Locate the cell with the specified text and output its (X, Y) center coordinate. 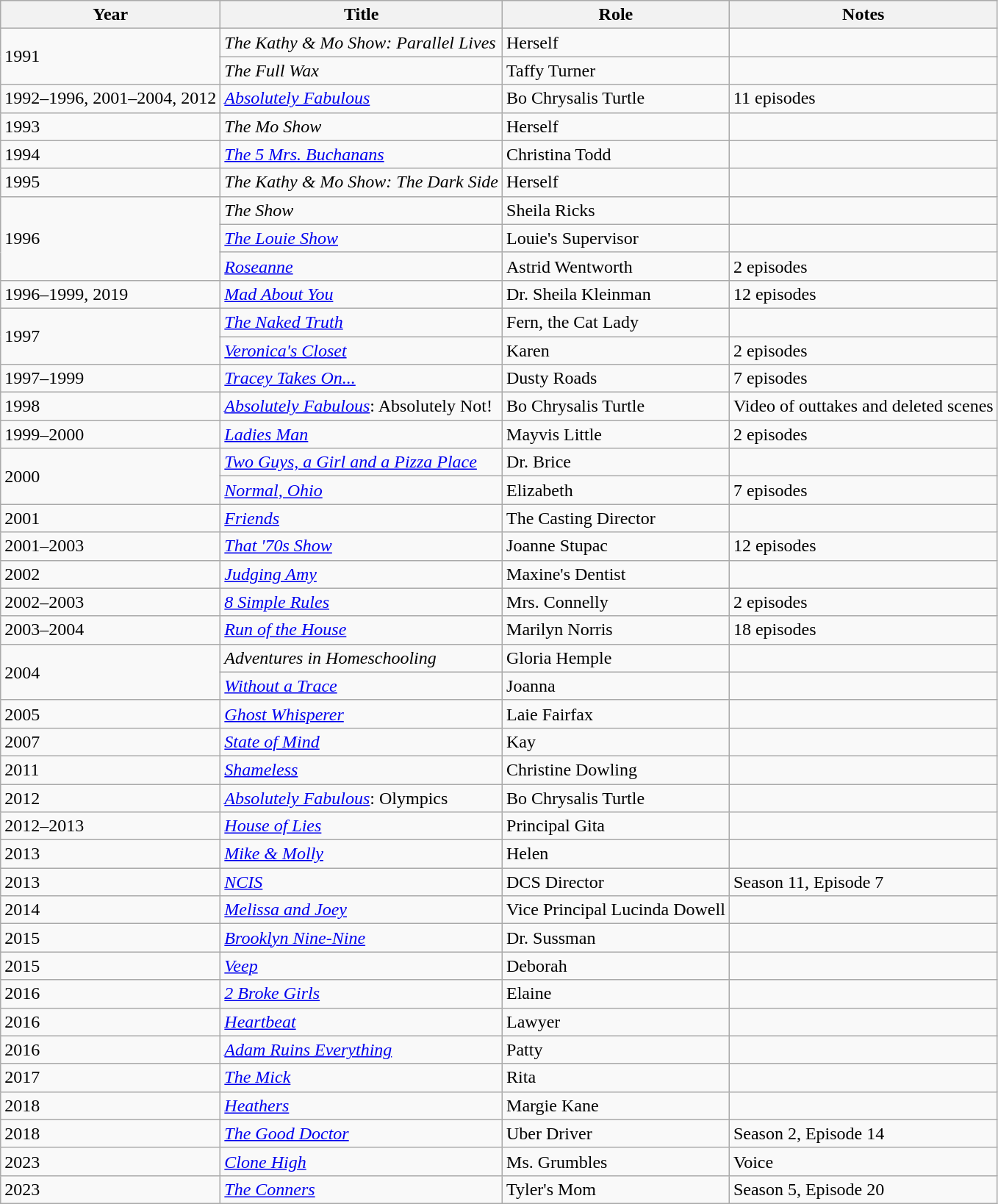
Run of the House (362, 630)
Tyler's Mom (616, 1189)
Season 11, Episode 7 (863, 882)
Year (110, 15)
1999–2000 (110, 434)
2011 (110, 770)
2001 (110, 518)
2012–2013 (110, 826)
Margie Kane (616, 1106)
Absolutely Fabulous (362, 98)
Dr. Sussman (616, 938)
Without a Trace (362, 686)
Kay (616, 742)
The Kathy & Mo Show: Parallel Lives (362, 43)
Mayvis Little (616, 434)
DCS Director (616, 882)
2002–2003 (110, 602)
1994 (110, 154)
Role (616, 15)
1996–1999, 2019 (110, 294)
Heartbeat (362, 1022)
Ms. Grumbles (616, 1161)
Normal, Ohio (362, 490)
Adam Ruins Everything (362, 1050)
Sheila Ricks (616, 210)
Roseanne (362, 266)
Dusty Roads (616, 379)
The Casting Director (616, 518)
Dr. Brice (616, 462)
That '70s Show (362, 546)
Video of outtakes and deleted scenes (863, 406)
Principal Gita (616, 826)
Mrs. Connelly (616, 602)
1996 (110, 238)
Friends (362, 518)
Season 2, Episode 14 (863, 1133)
Veronica's Closet (362, 351)
Veep (362, 966)
1993 (110, 126)
The Louie Show (362, 238)
Two Guys, a Girl and a Pizza Place (362, 462)
18 episodes (863, 630)
Astrid Wentworth (616, 266)
Uber Driver (616, 1133)
Mad About You (362, 294)
2003–2004 (110, 630)
Notes (863, 15)
2004 (110, 672)
The Good Doctor (362, 1133)
1997 (110, 336)
The Kathy & Mo Show: The Dark Side (362, 182)
Christine Dowling (616, 770)
The Show (362, 210)
The Conners (362, 1189)
Gloria Hemple (616, 658)
Absolutely Fabulous: Olympics (362, 798)
2 Broke Girls (362, 994)
Laie Fairfax (616, 714)
The Naked Truth (362, 322)
1998 (110, 406)
Taffy Turner (616, 71)
The Mo Show (362, 126)
Joanne Stupac (616, 546)
Absolutely Fabulous: Absolutely Not! (362, 406)
Season 5, Episode 20 (863, 1189)
1997–1999 (110, 379)
Vice Principal Lucinda Dowell (616, 910)
Brooklyn Nine-Nine (362, 938)
Voice (863, 1161)
Louie's Supervisor (616, 238)
1995 (110, 182)
The Mick (362, 1078)
2017 (110, 1078)
Judging Amy (362, 574)
Elizabeth (616, 490)
1991 (110, 57)
The 5 Mrs. Buchanans (362, 154)
Joanna (616, 686)
Melissa and Joey (362, 910)
2000 (110, 476)
Ladies Man (362, 434)
Dr. Sheila Kleinman (616, 294)
Lawyer (616, 1022)
2001–2003 (110, 546)
Rita (616, 1078)
Clone High (362, 1161)
Christina Todd (616, 154)
State of Mind (362, 742)
Elaine (616, 994)
Marilyn Norris (616, 630)
The Full Wax (362, 71)
Fern, the Cat Lady (616, 322)
Shameless (362, 770)
Tracey Takes On... (362, 379)
Adventures in Homeschooling (362, 658)
Mike & Molly (362, 854)
NCIS (362, 882)
Heathers (362, 1106)
1992–1996, 2001–2004, 2012 (110, 98)
Ghost Whisperer (362, 714)
2002 (110, 574)
Maxine's Dentist (616, 574)
2005 (110, 714)
2014 (110, 910)
Deborah (616, 966)
Title (362, 15)
2012 (110, 798)
Karen (616, 351)
House of Lies (362, 826)
2007 (110, 742)
8 Simple Rules (362, 602)
11 episodes (863, 98)
Helen (616, 854)
Patty (616, 1050)
